Identify which cell holds the provided text, then report its [X, Y] central coordinate. 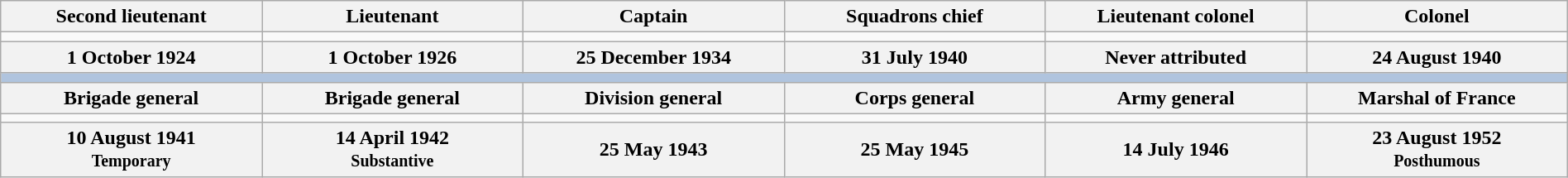
Marshal of France [1437, 98]
Lieutenant [392, 17]
25 May 1945 [915, 149]
14 July 1946 [1176, 149]
25 December 1934 [653, 57]
31 July 1940 [915, 57]
Second lieutenant [131, 17]
Lieutenant colonel [1176, 17]
Army general [1176, 98]
10 August 1941Temporary [131, 149]
1 October 1924 [131, 57]
25 May 1943 [653, 149]
24 August 1940 [1437, 57]
Squadrons chief [915, 17]
Division general [653, 98]
Colonel [1437, 17]
Never attributed [1176, 57]
Corps general [915, 98]
23 August 1952Posthumous [1437, 149]
Captain [653, 17]
1 October 1926 [392, 57]
14 April 1942Substantive [392, 149]
